Scan for the cell matching the given text and deliver its (X, Y) coordinate at center. 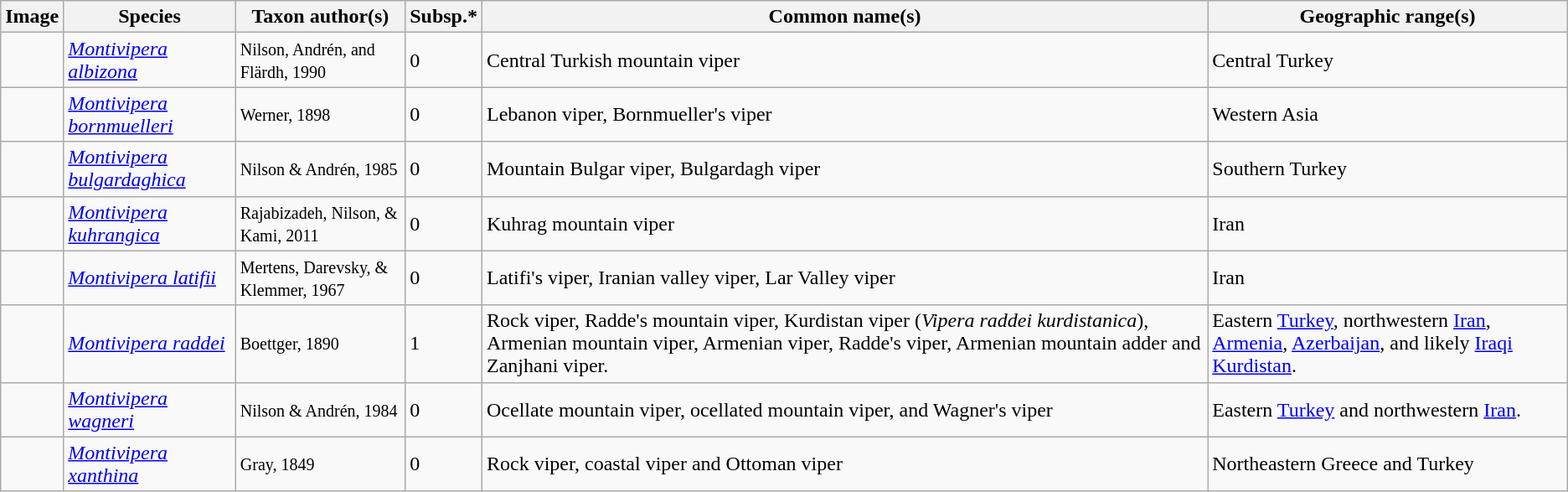
Geographic range(s) (1387, 17)
Eastern Turkey and northwestern Iran. (1387, 409)
Montivipera xanthina (149, 464)
Ocellate mountain viper, ocellated mountain viper, and Wagner's viper (844, 409)
Montivipera latifii (149, 278)
Rock viper, coastal viper and Ottoman viper (844, 464)
Montivipera albizona (149, 60)
Subsp.* (444, 17)
Lebanon viper, Bornmueller's viper (844, 114)
Montivipera bornmuelleri (149, 114)
Nilson & Andrén, 1984 (320, 409)
Nilson, Andrén, and Flärdh, 1990 (320, 60)
Werner, 1898 (320, 114)
Kuhrag mountain viper (844, 223)
Latifi's viper, Iranian valley viper, Lar Valley viper (844, 278)
Taxon author(s) (320, 17)
Central Turkey (1387, 60)
1 (444, 344)
Rajabizadeh, Nilson, & Kami, 2011 (320, 223)
Species (149, 17)
Southern Turkey (1387, 169)
Montivipera kuhrangica (149, 223)
Montivipera wagneri (149, 409)
Eastern Turkey, northwestern Iran, Armenia, Azerbaijan, and likely Iraqi Kurdistan. (1387, 344)
Central Turkish mountain viper (844, 60)
Nilson & Andrén, 1985 (320, 169)
Common name(s) (844, 17)
Mertens, Darevsky, & Klemmer, 1967 (320, 278)
Montivipera bulgardaghica (149, 169)
Montivipera raddei (149, 344)
Western Asia (1387, 114)
Boettger, 1890 (320, 344)
Mountain Bulgar viper, Bulgardagh viper (844, 169)
Northeastern Greece and Turkey (1387, 464)
Gray, 1849 (320, 464)
Image (32, 17)
